Detect which cell encompasses the target text, then output its [X, Y] center coordinate. 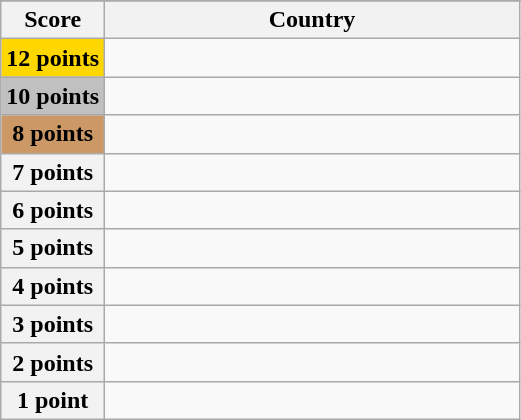
1 point [53, 400]
5 points [53, 248]
Score [53, 20]
4 points [53, 286]
2 points [53, 362]
10 points [53, 96]
3 points [53, 324]
6 points [53, 210]
Country [312, 20]
7 points [53, 172]
12 points [53, 58]
8 points [53, 134]
